Search for the cell housing the specified text and yield its (X, Y) center coordinate. 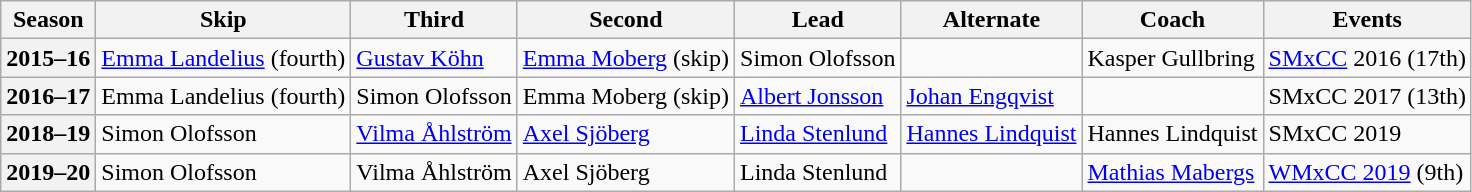
SMxCC 2019 (1367, 134)
Johan Engqvist (992, 96)
SMxCC 2017 (13th) (1367, 96)
Coach (1172, 20)
2018–19 (48, 134)
2019–20 (48, 172)
Kasper Gullbring (1172, 58)
Skip (224, 20)
Second (626, 20)
Mathias Mabergs (1172, 172)
2016–17 (48, 96)
2015–16 (48, 58)
Events (1367, 20)
Lead (818, 20)
Albert Jonsson (818, 96)
Season (48, 20)
Alternate (992, 20)
Third (434, 20)
SMxCC 2016 (17th) (1367, 58)
WMxCC 2019 (9th) (1367, 172)
Gustav Köhn (434, 58)
